Identify which cell holds the provided text, then report its (X, Y) central coordinate. 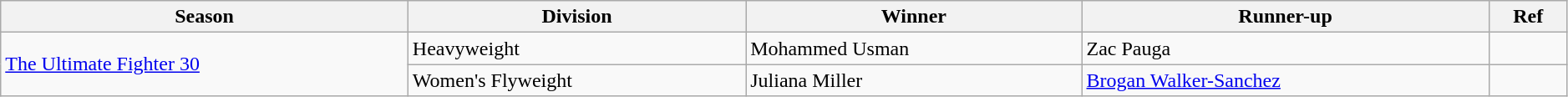
Ref (1528, 17)
Season (205, 17)
The Ultimate Fighter 30 (205, 64)
Runner-up (1285, 17)
Women's Flyweight (576, 80)
Heavyweight (576, 48)
Juliana Miller (914, 80)
Brogan Walker-Sanchez (1285, 80)
Zac Pauga (1285, 48)
Division (576, 17)
Winner (914, 17)
Mohammed Usman (914, 48)
